Scan for the cell matching the given text and deliver its [x, y] coordinate at center. 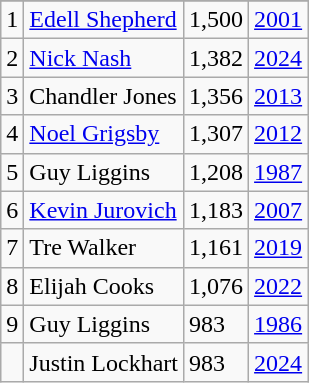
4 [12, 134]
1,356 [216, 96]
Tre Walker [104, 248]
2 [12, 58]
1,183 [216, 210]
Justin Lockhart [104, 362]
2022 [278, 286]
Elijah Cooks [104, 286]
8 [12, 286]
3 [12, 96]
Edell Shepherd [104, 20]
1,382 [216, 58]
7 [12, 248]
2013 [278, 96]
2001 [278, 20]
1,076 [216, 286]
2019 [278, 248]
9 [12, 324]
1,161 [216, 248]
2007 [278, 210]
1986 [278, 324]
Kevin Jurovich [104, 210]
6 [12, 210]
5 [12, 172]
1 [12, 20]
Chandler Jones [104, 96]
2012 [278, 134]
1,307 [216, 134]
1,208 [216, 172]
1,500 [216, 20]
Noel Grigsby [104, 134]
1987 [278, 172]
Nick Nash [104, 58]
